From the cell containing the given text, extract its center point as (X, Y) coordinate. 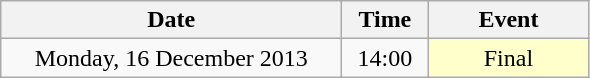
14:00 (385, 58)
Time (385, 20)
Monday, 16 December 2013 (172, 58)
Event (508, 20)
Final (508, 58)
Date (172, 20)
